Search for the cell housing the specified text and yield its (X, Y) center coordinate. 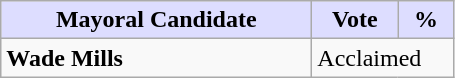
Wade Mills (156, 58)
Acclaimed (383, 58)
Vote (355, 20)
Mayoral Candidate (156, 20)
% (426, 20)
